Detect which cell encompasses the target text, then output its (X, Y) center coordinate. 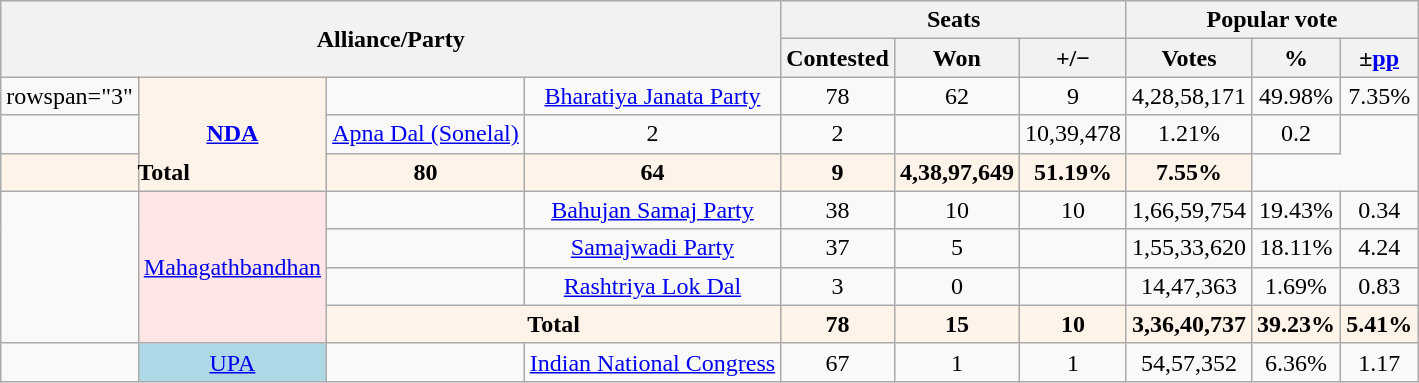
Indian National Congress (652, 362)
NDA (232, 134)
5.41% (1380, 324)
0.2 (1296, 134)
Bharatiya Janata Party (652, 96)
54,57,352 (1188, 362)
1,55,33,620 (1188, 248)
51.19% (1072, 172)
38 (838, 210)
0.34 (1380, 210)
67 (838, 362)
4.24 (1380, 248)
3,36,40,737 (1188, 324)
0 (956, 286)
Seats (954, 20)
7.55% (1188, 172)
10,39,478 (1072, 134)
37 (838, 248)
4,28,58,171 (1188, 96)
Mahagathbandhan (232, 267)
7.35% (1380, 96)
19.43% (1296, 210)
14,47,363 (1188, 286)
18.11% (1296, 248)
rowspan="3" (70, 96)
Won (956, 58)
15 (956, 324)
1.69% (1296, 286)
39.23% (1296, 324)
4,38,97,649 (956, 172)
1,66,59,754 (1188, 210)
1.21% (1188, 134)
3 (838, 286)
80 (426, 172)
Bahujan Samaj Party (652, 210)
+/− (1072, 58)
Samajwadi Party (652, 248)
6.36% (1296, 362)
% (1296, 58)
62 (956, 96)
Rashtriya Lok Dal (652, 286)
Votes (1188, 58)
Contested (838, 58)
0.83 (1380, 286)
Apna Dal (Sonelal) (426, 134)
±pp (1380, 58)
UPA (232, 362)
1.17 (1380, 362)
49.98% (1296, 96)
Popular vote (1272, 20)
5 (956, 248)
Alliance/Party (391, 39)
64 (652, 172)
